Provide the [x, y] coordinate of the cell's center where the given text is located.  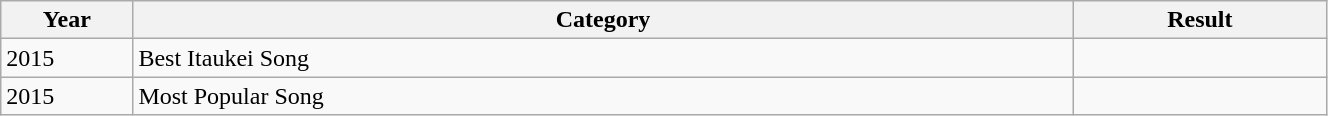
Category [603, 20]
Most Popular Song [603, 96]
Result [1200, 20]
Best Itaukei Song [603, 58]
Year [67, 20]
